Find where the given text appears and provide that cell's center as (X, Y) coordinate. 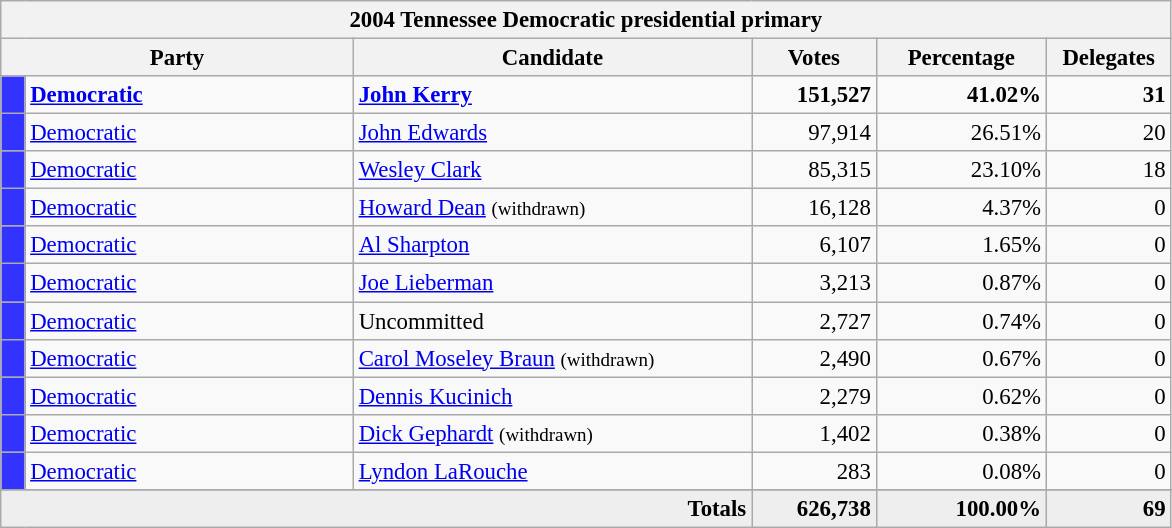
0.67% (961, 358)
Howard Dean (withdrawn) (552, 208)
3,213 (814, 283)
Carol Moseley Braun (withdrawn) (552, 358)
Dennis Kucinich (552, 396)
Votes (814, 58)
41.02% (961, 95)
John Kerry (552, 95)
Delegates (1108, 58)
Wesley Clark (552, 170)
0.08% (961, 471)
Joe Lieberman (552, 283)
2,279 (814, 396)
4.37% (961, 208)
Lyndon LaRouche (552, 471)
Percentage (961, 58)
283 (814, 471)
0.74% (961, 321)
6,107 (814, 245)
151,527 (814, 95)
626,738 (814, 509)
97,914 (814, 133)
John Edwards (552, 133)
100.00% (961, 509)
20 (1108, 133)
Al Sharpton (552, 245)
31 (1108, 95)
23.10% (961, 170)
85,315 (814, 170)
Candidate (552, 58)
Uncommitted (552, 321)
1,402 (814, 433)
18 (1108, 170)
26.51% (961, 133)
69 (1108, 509)
Dick Gephardt (withdrawn) (552, 433)
2,727 (814, 321)
Totals (376, 509)
1.65% (961, 245)
0.87% (961, 283)
2004 Tennessee Democratic presidential primary (586, 20)
Party (178, 58)
0.62% (961, 396)
2,490 (814, 358)
16,128 (814, 208)
0.38% (961, 433)
